Return (X, Y) of the center of cell containing provided text 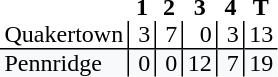
Pennridge (64, 63)
19 (261, 63)
12 (199, 63)
13 (261, 35)
Quakertown (64, 35)
